Identify which cell holds the provided text, then report its (x, y) central coordinate. 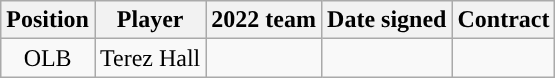
Position (48, 20)
2022 team (264, 20)
Date signed (387, 20)
Contract (504, 20)
Player (150, 20)
OLB (48, 58)
Terez Hall (150, 58)
